Pinpoint the cell where the given text exists, returning its (X, Y) midpoint coordinate. 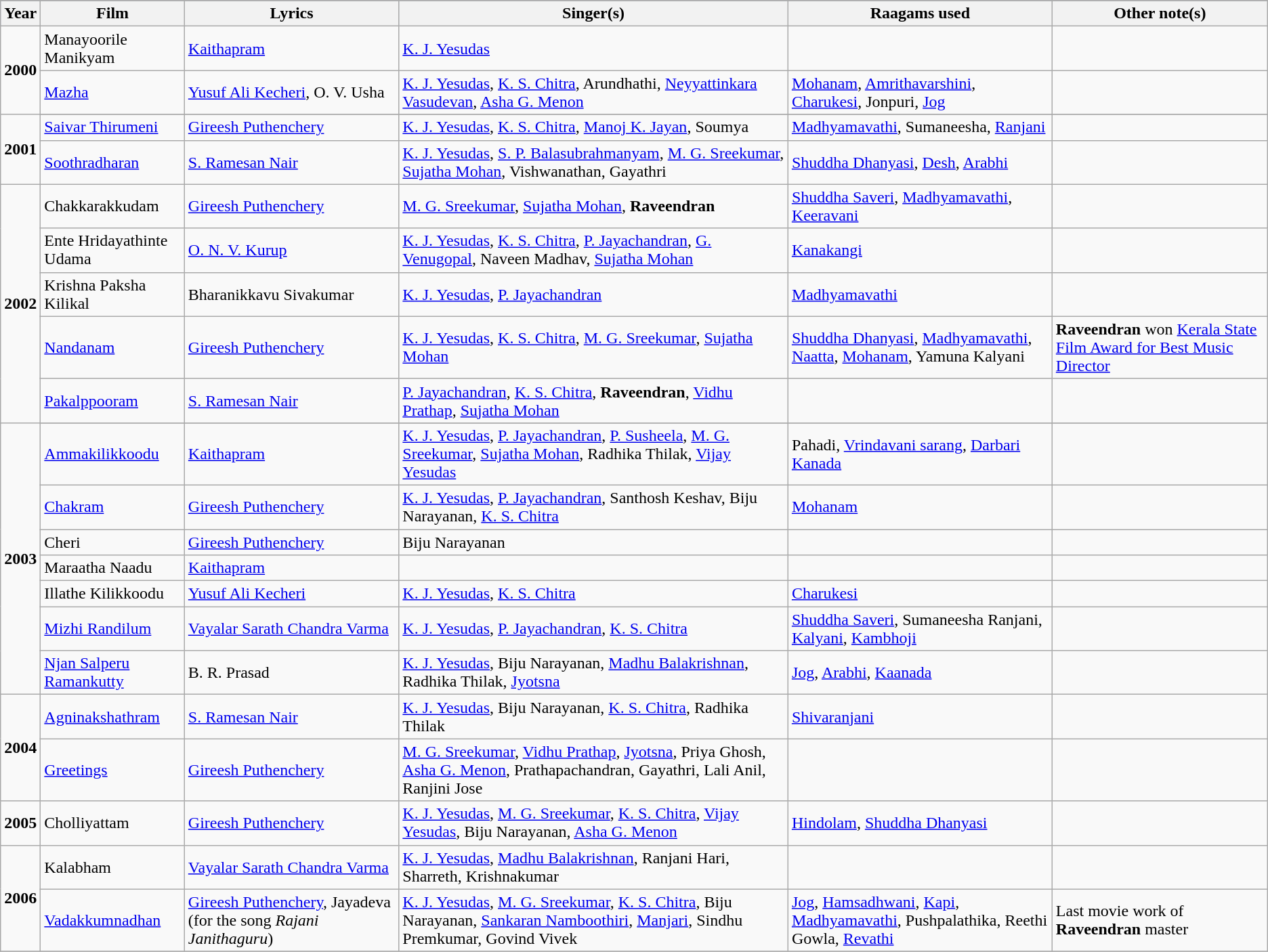
Saivar Thirumeni (112, 127)
Shuddha Dhanyasi, Desh, Arabhi (920, 163)
Raagams used (920, 14)
Cheri (112, 542)
Mohanam (920, 506)
K. J. Yesudas, K. S. Chitra, M. G. Sreekumar, Sujatha Mohan (593, 347)
Jog, Arabhi, Kaanada (920, 673)
2006 (20, 898)
K. J. Yesudas, M. G. Sreekumar, K. S. Chitra, Biju Narayanan, Sankaran Namboothiri, Manjari, Sindhu Premkumar, Govind Vivek (593, 920)
K. J. Yesudas, K. S. Chitra, Manoj K. Jayan, Soumya (593, 127)
K. J. Yesudas, K. S. Chitra (593, 594)
2001 (20, 149)
K. J. Yesudas, K. S. Chitra, Arundhathi, Neyyattinkara Vasudevan, Asha G. Menon (593, 92)
Cholliyattam (112, 823)
K. J. Yesudas, P. Jayachandran, P. Susheela, M. G. Sreekumar, Sujatha Mohan, Radhika Thilak, Vijay Yesudas (593, 454)
O. N. V. Kurup (291, 251)
K. J. Yesudas, Biju Narayanan, Madhu Balakrishnan, Radhika Thilak, Jyotsna (593, 673)
Singer(s) (593, 14)
Manayoorile Manikyam (112, 49)
Njan Salperu Ramankutty (112, 673)
Yusuf Ali Kecheri (291, 594)
Mohanam, Amrithavarshini, Charukesi, Jonpuri, Jog (920, 92)
Vadakkumnadhan (112, 920)
P. Jayachandran, K. S. Chitra, Raveendran, Vidhu Prathap, Sujatha Mohan (593, 401)
Pahadi, Vrindavani sarang, Darbari Kanada (920, 454)
M. G. Sreekumar, Vidhu Prathap, Jyotsna, Priya Ghosh, Asha G. Menon, Prathapachandran, Gayathri, Lali Anil, Ranjini Jose (593, 770)
Charukesi (920, 594)
Year (20, 14)
Lyrics (291, 14)
K. J. Yesudas, S. P. Balasubrahmanyam, M. G. Sreekumar, Sujatha Mohan, Vishwanathan, Gayathri (593, 163)
Gireesh Puthenchery, Jayadeva (for the song Rajani Janithaguru) (291, 920)
Pakalppooram (112, 401)
K. J. Yesudas, P. Jayachandran (593, 294)
2005 (20, 823)
Raveendran won Kerala State Film Award for Best Music Director (1160, 347)
K. J. Yesudas, P. Jayachandran, K. S. Chitra (593, 628)
Shuddha Saveri, Madhyamavathi, Keeravani (920, 206)
Kanakangi (920, 251)
Illathe Kilikkoodu (112, 594)
Madhyamavathi (920, 294)
K. J. Yesudas (593, 49)
Krishna Paksha Kilikal (112, 294)
Other note(s) (1160, 14)
2000 (20, 70)
Chakram (112, 506)
Mizhi Randilum (112, 628)
Kalabham (112, 867)
2003 (20, 558)
Madhyamavathi, Sumaneesha, Ranjani (920, 127)
Ente Hridayathinte Udama (112, 251)
Film (112, 14)
Bharanikkavu Sivakumar (291, 294)
M. G. Sreekumar, Sujatha Mohan, Raveendran (593, 206)
Shivaranjani (920, 716)
2004 (20, 748)
Agninakshathram (112, 716)
B. R. Prasad (291, 673)
K. J. Yesudas, Biju Narayanan, K. S. Chitra, Radhika Thilak (593, 716)
Greetings (112, 770)
Shuddha Saveri, Sumaneesha Ranjani, Kalyani, Kambhoji (920, 628)
Shuddha Dhanyasi, Madhyamavathi, Naatta, Mohanam, Yamuna Kalyani (920, 347)
Chakkarakkudam (112, 206)
Hindolam, Shuddha Dhanyasi (920, 823)
Yusuf Ali Kecheri, O. V. Usha (291, 92)
Maraatha Naadu (112, 568)
K. J. Yesudas, P. Jayachandran, Santhosh Keshav, Biju Narayanan, K. S. Chitra (593, 506)
Jog, Hamsadhwani, Kapi, Madhyamavathi, Pushpalathika, Reethi Gowla, Revathi (920, 920)
Last movie work of Raveendran master (1160, 920)
K. J. Yesudas, M. G. Sreekumar, K. S. Chitra, Vijay Yesudas, Biju Narayanan, Asha G. Menon (593, 823)
Ammakilikkoodu (112, 454)
Biju Narayanan (593, 542)
Nandanam (112, 347)
K. J. Yesudas, Madhu Balakrishnan, Ranjani Hari, Sharreth, Krishnakumar (593, 867)
K. J. Yesudas, K. S. Chitra, P. Jayachandran, G. Venugopal, Naveen Madhav, Sujatha Mohan (593, 251)
Soothradharan (112, 163)
Mazha (112, 92)
2002 (20, 303)
